Extract the [x, y] coordinate from the center of the cell holding the provided text.  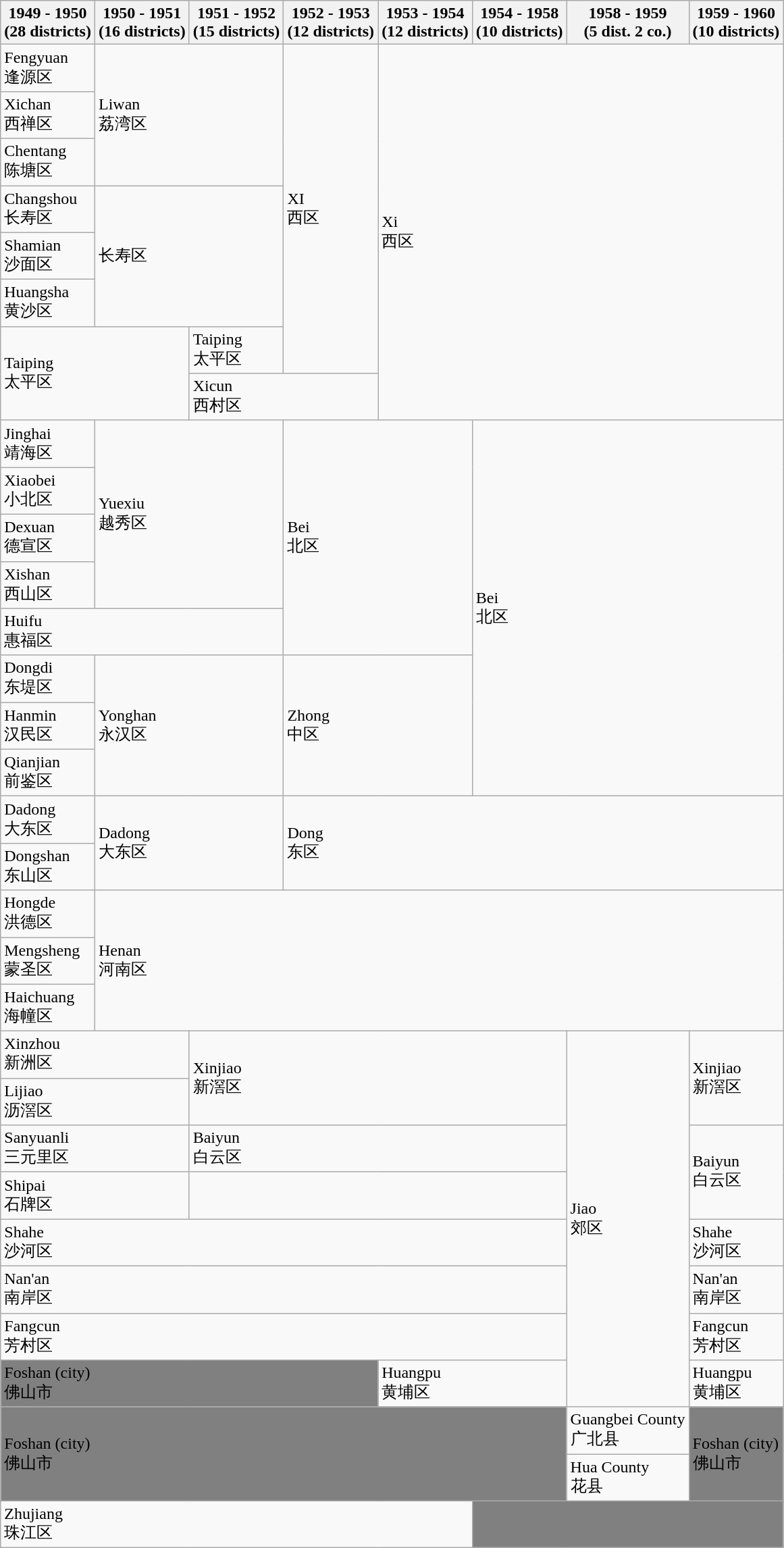
Zhong中区 [378, 725]
Chentang陈塘区 [48, 162]
Liwan荔湾区 [189, 115]
Changshou长寿区 [48, 209]
1952 - 1953(12 districts) [331, 23]
Xi西区 [581, 232]
XI西区 [331, 209]
1950 - 1951(16 districts) [142, 23]
Shamian沙面区 [48, 256]
Xicun西村区 [284, 397]
1953 - 1954(12 districts) [425, 23]
1954 - 1958(10 districts) [519, 23]
Dongshan东山区 [48, 867]
Qianjian前鉴区 [48, 773]
Zhujiang珠江区 [236, 1524]
Fengyuan逢源区 [48, 68]
Hongde洪德区 [48, 914]
Haichuang海幢区 [48, 1008]
Xichan西禅区 [48, 115]
Huifu惠福区 [142, 632]
长寿区 [189, 255]
Jinghai靖海区 [48, 444]
Xishan西山区 [48, 585]
1951 - 1952(15 districts) [236, 23]
Dexuan德宣区 [48, 538]
Huangsha黄沙区 [48, 303]
Lijiao沥滘区 [95, 1102]
Yonghan永汉区 [189, 725]
Jiao郊区 [628, 1219]
Guangbei County广北县 [628, 1430]
Dongdi东堤区 [48, 679]
Henan河南区 [439, 960]
Mengsheng蒙圣区 [48, 961]
1949 - 1950(28 districts) [48, 23]
Dong东区 [533, 843]
Xiaobei小北区 [48, 491]
Hanmin汉民区 [48, 726]
Yuexiu越秀区 [189, 514]
Xinzhou新洲区 [95, 1055]
Hua County花县 [628, 1478]
Shipai石牌区 [95, 1195]
Sanyuanli三元里区 [95, 1149]
1959 - 1960(10 districts) [736, 23]
1958 - 1959(5 dist. 2 co.) [628, 23]
